Capture the cell that displays the provided text and extract its (X, Y) central coordinate. 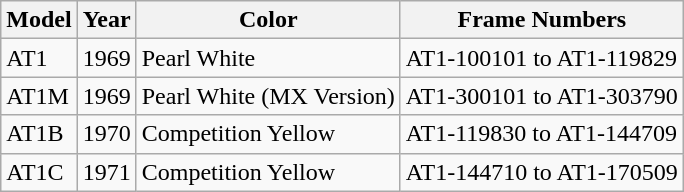
AT1C (39, 172)
1971 (106, 172)
AT1-144710 to AT1-170509 (542, 172)
Pearl White (268, 58)
AT1-300101 to AT1-303790 (542, 96)
AT1B (39, 134)
Frame Numbers (542, 20)
Pearl White (MX Version) (268, 96)
AT1 (39, 58)
Model (39, 20)
AT1M (39, 96)
Year (106, 20)
AT1-100101 to AT1-119829 (542, 58)
1970 (106, 134)
Color (268, 20)
AT1-119830 to AT1-144709 (542, 134)
